Find where the given text appears and provide that cell's center as [X, Y] coordinate. 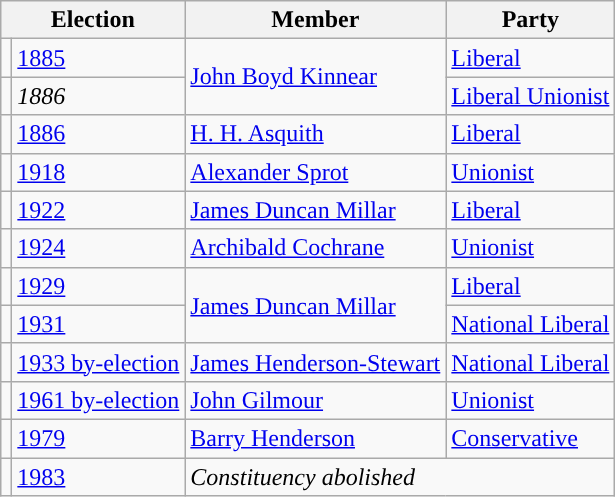
Barry Henderson [316, 438]
H. H. Asquith [316, 134]
1983 [98, 477]
1979 [98, 438]
James Henderson-Stewart [316, 362]
Alexander Sprot [316, 172]
John Gilmour [316, 400]
1931 [98, 324]
1924 [98, 248]
1929 [98, 286]
Conservative [530, 438]
John Boyd Kinnear [316, 77]
Liberal Unionist [530, 96]
Archibald Cochrane [316, 248]
1933 by-election [98, 362]
1922 [98, 210]
Election [93, 20]
1918 [98, 172]
Party [530, 20]
1961 by-election [98, 400]
Constituency abolished [400, 477]
Member [316, 20]
1885 [98, 58]
